From the cell containing the given text, extract its center point as [X, Y] coordinate. 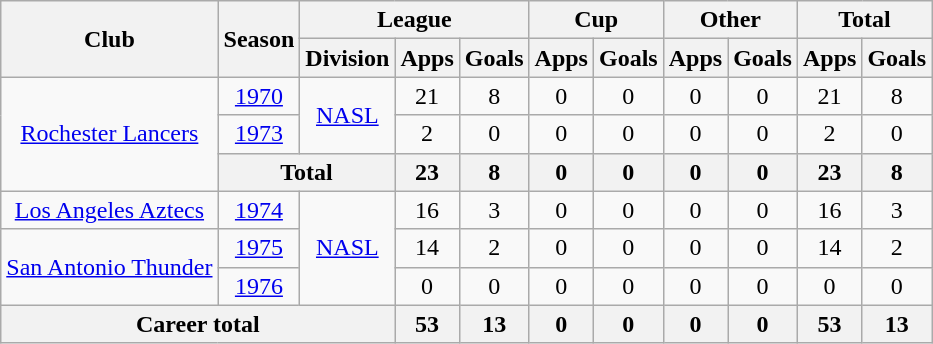
Cup [596, 20]
1973 [259, 134]
1974 [259, 210]
San Antonio Thunder [110, 267]
1976 [259, 286]
Other [730, 20]
Rochester Lancers [110, 134]
Los Angeles Aztecs [110, 210]
1970 [259, 96]
Season [259, 39]
1975 [259, 248]
Club [110, 39]
League [414, 20]
Career total [198, 324]
Division [348, 58]
